For the text-containing cell, return its midpoint in (x, y) coordinate format. 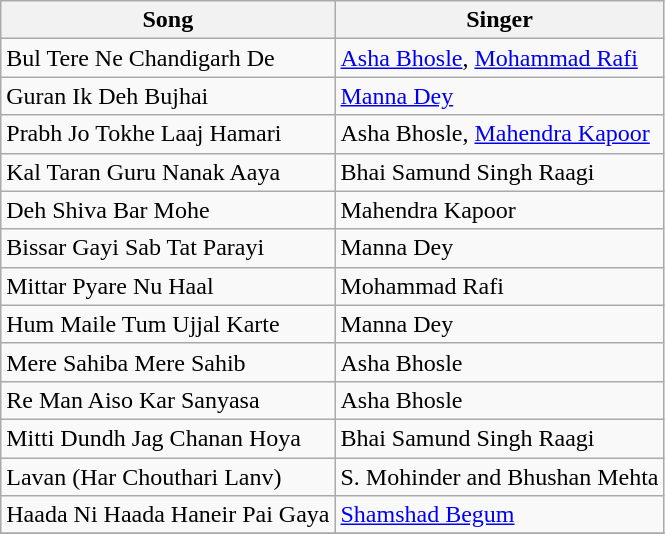
Asha Bhosle, Mahendra Kapoor (500, 134)
S. Mohinder and Bhushan Mehta (500, 477)
Haada Ni Haada Haneir Pai Gaya (168, 515)
Re Man Aiso Kar Sanyasa (168, 400)
Shamshad Begum (500, 515)
Prabh Jo Tokhe Laaj Hamari (168, 134)
Mere Sahiba Mere Sahib (168, 362)
Mohammad Rafi (500, 286)
Asha Bhosle, Mohammad Rafi (500, 58)
Kal Taran Guru Nanak Aaya (168, 172)
Singer (500, 20)
Bul Tere Ne Chandigarh De (168, 58)
Song (168, 20)
Deh Shiva Bar Mohe (168, 210)
Bissar Gayi Sab Tat Parayi (168, 248)
Guran Ik Deh Bujhai (168, 96)
Hum Maile Tum Ujjal Karte (168, 324)
Mittar Pyare Nu Haal (168, 286)
Lavan (Har Chouthari Lanv) (168, 477)
Mahendra Kapoor (500, 210)
Mitti Dundh Jag Chanan Hoya (168, 438)
